Locate the cell with the specified text and output its [x, y] center coordinate. 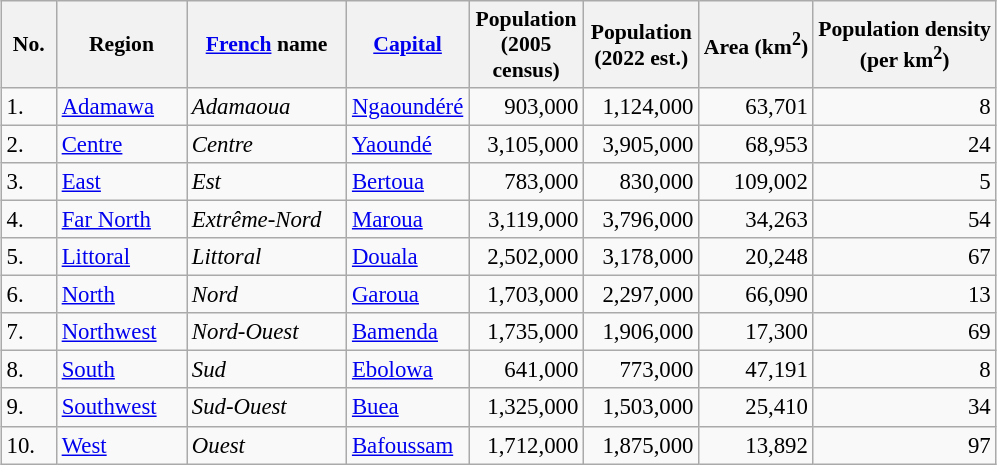
No. [28, 44]
Extrême-Nord [266, 219]
South [121, 370]
Douala [408, 257]
34,263 [756, 219]
Sud [266, 370]
66,090 [756, 295]
1,124,000 [642, 107]
3,796,000 [642, 219]
3,119,000 [526, 219]
4. [28, 219]
67 [904, 257]
63,701 [756, 107]
Sud-Ouest [266, 407]
7. [28, 332]
1,712,000 [526, 445]
1,875,000 [642, 445]
17,300 [756, 332]
North [121, 295]
903,000 [526, 107]
68,953 [756, 144]
109,002 [756, 182]
13,892 [756, 445]
Bamenda [408, 332]
3,178,000 [642, 257]
5. [28, 257]
Population density(per km2) [904, 44]
Nord [266, 295]
2. [28, 144]
Far North [121, 219]
54 [904, 219]
1,503,000 [642, 407]
2,297,000 [642, 295]
47,191 [756, 370]
Population (2022 est.) [642, 44]
830,000 [642, 182]
3,905,000 [642, 144]
Est [266, 182]
Ouest [266, 445]
Garoua [408, 295]
Capital [408, 44]
97 [904, 445]
5 [904, 182]
French name [266, 44]
Yaoundé [408, 144]
3,105,000 [526, 144]
20,248 [756, 257]
Nord-Ouest [266, 332]
10. [28, 445]
Region [121, 44]
8. [28, 370]
3. [28, 182]
783,000 [526, 182]
13 [904, 295]
25,410 [756, 407]
Northwest [121, 332]
6. [28, 295]
Southwest [121, 407]
Bertoua [408, 182]
641,000 [526, 370]
1. [28, 107]
1,735,000 [526, 332]
Ngaoundéré [408, 107]
Adamawa [121, 107]
69 [904, 332]
2,502,000 [526, 257]
9. [28, 407]
1,906,000 [642, 332]
Buea [408, 407]
West [121, 445]
34 [904, 407]
Maroua [408, 219]
Area (km2) [756, 44]
East [121, 182]
Bafoussam [408, 445]
24 [904, 144]
Ebolowa [408, 370]
773,000 [642, 370]
Adamaoua [266, 107]
1,703,000 [526, 295]
1,325,000 [526, 407]
Population (2005 census) [526, 44]
